Pinpoint the cell where the given text exists, returning its (x, y) midpoint coordinate. 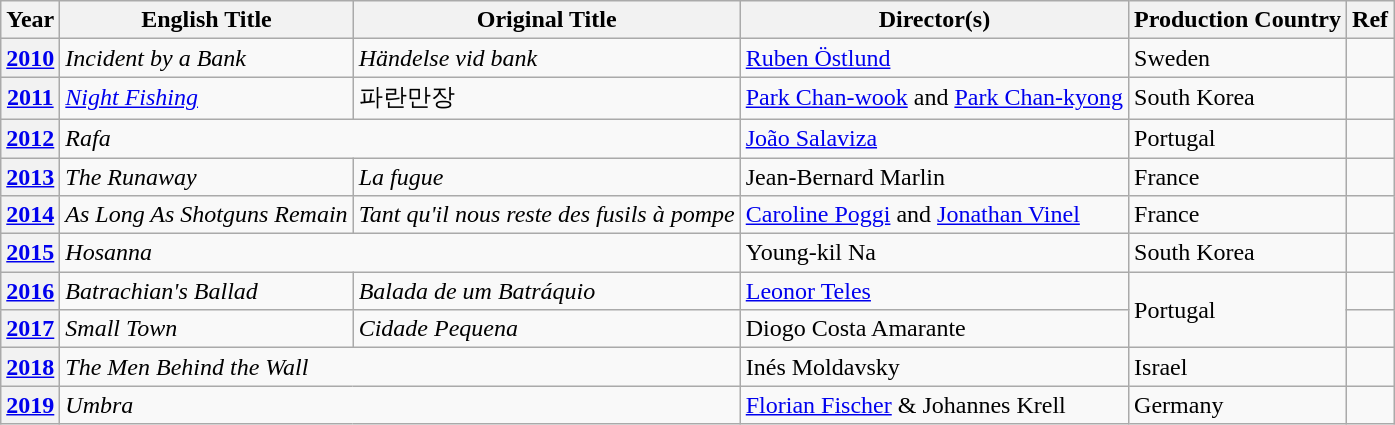
Park Chan-wook and Park Chan-kyong (934, 98)
Cidade Pequena (546, 329)
2014 (30, 215)
Germany (1238, 405)
2016 (30, 291)
Jean-Bernard Marlin (934, 177)
Production Country (1238, 20)
Händelse vid bank (546, 58)
Small Town (206, 329)
Rafa (400, 138)
Original Title (546, 20)
2018 (30, 367)
The Men Behind the Wall (400, 367)
Young-kil Na (934, 253)
2017 (30, 329)
2013 (30, 177)
Israel (1238, 367)
2010 (30, 58)
Caroline Poggi and Jonathan Vinel (934, 215)
2011 (30, 98)
Ref (1370, 20)
Florian Fischer & Johannes Krell (934, 405)
Tant qu'il nous reste des fusils à pompe (546, 215)
파란만장 (546, 98)
English Title (206, 20)
Batrachian's Ballad (206, 291)
Leonor Teles (934, 291)
Inés Moldavsky (934, 367)
As Long As Shotguns Remain (206, 215)
Balada de um Batráquio (546, 291)
Hosanna (400, 253)
The Runaway (206, 177)
Ruben Östlund (934, 58)
Incident by a Bank (206, 58)
Diogo Costa Amarante (934, 329)
Year (30, 20)
Umbra (400, 405)
Director(s) (934, 20)
João Salaviza (934, 138)
Night Fishing (206, 98)
2012 (30, 138)
2015 (30, 253)
2019 (30, 405)
La fugue (546, 177)
Sweden (1238, 58)
